Identify which cell holds the provided text, then report its [x, y] central coordinate. 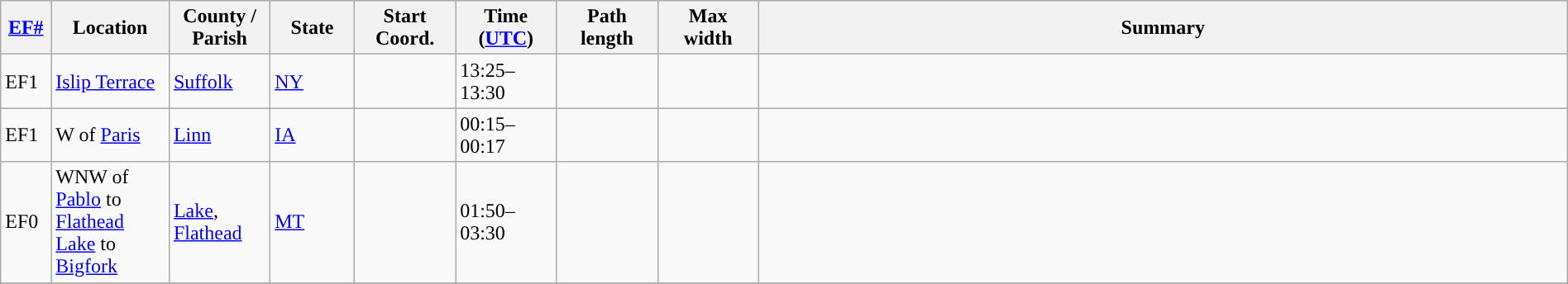
Islip Terrace [111, 81]
13:25–13:30 [506, 81]
Time (UTC) [506, 28]
Lake, Flathead [219, 222]
Path length [607, 28]
EF# [26, 28]
State [313, 28]
NY [313, 81]
MT [313, 222]
W of Paris [111, 135]
EF0 [26, 222]
Location [111, 28]
Start Coord. [404, 28]
Max width [708, 28]
01:50–03:30 [506, 222]
Summary [1163, 28]
Linn [219, 135]
00:15–00:17 [506, 135]
Suffolk [219, 81]
IA [313, 135]
WNW of Pablo to Flathead Lake to Bigfork [111, 222]
County / Parish [219, 28]
